Return [X, Y] of the center of cell containing provided text 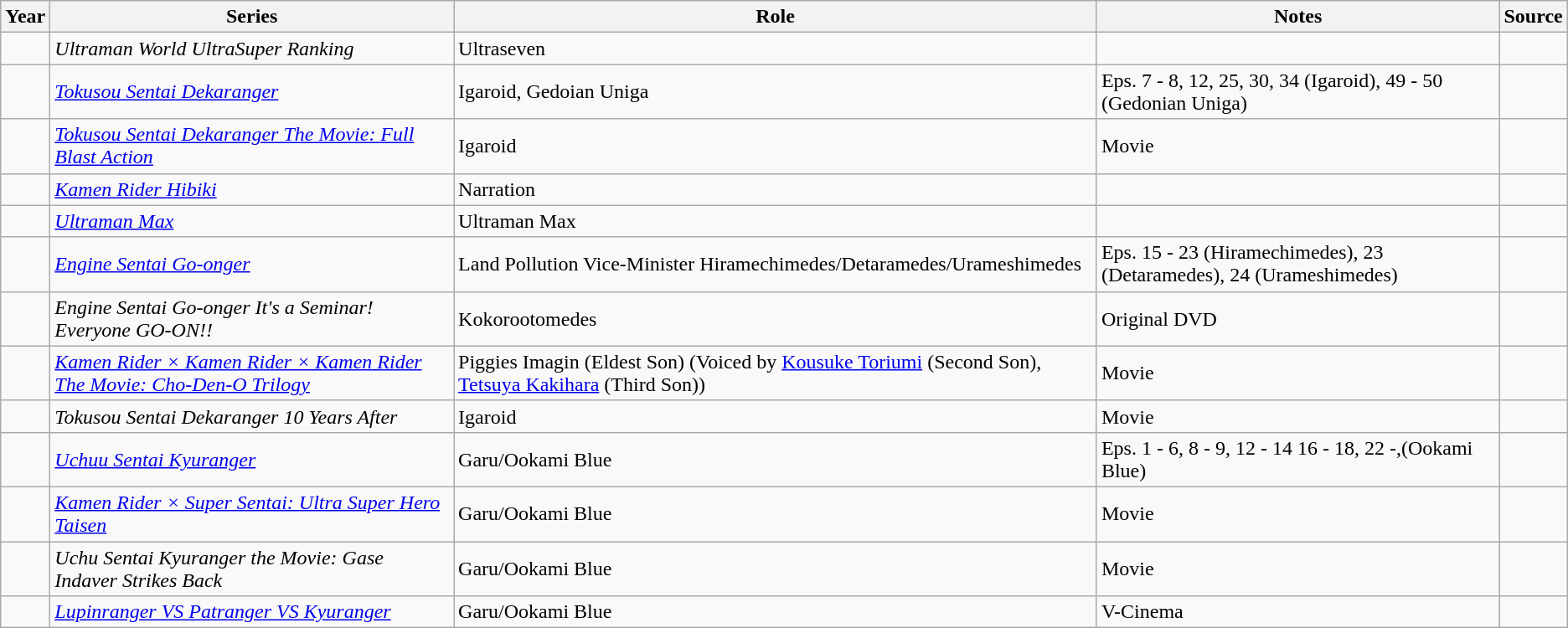
Piggies Imagin (Eldest Son) (Voiced by Kousuke Toriumi (Second Son), Tetsuya Kakihara (Third Son)) [776, 373]
Kokorootomedes [776, 318]
Ultraman World UltraSuper Ranking [252, 49]
Kamen Rider × Super Sentai: Ultra Super Hero Taisen [252, 514]
Eps. 1 - 6, 8 - 9, 12 - 14 16 - 18, 22 -,(Ookami Blue) [1298, 459]
V-Cinema [1298, 612]
Original DVD [1298, 318]
Kamen Rider × Kamen Rider × Kamen Rider The Movie: Cho-Den-O Trilogy [252, 373]
Uchuu Sentai Kyuranger [252, 459]
Role [776, 17]
Tokusou Sentai Dekaranger 10 Years After [252, 416]
Engine Sentai Go-onger [252, 265]
Eps. 15 - 23 (Hiramechimedes), 23 (Detaramedes), 24 (Urameshimedes) [1298, 265]
Kamen Rider Hibiki [252, 189]
Uchu Sentai Kyuranger the Movie: Gase Indaver Strikes Back [252, 568]
Series [252, 17]
Notes [1298, 17]
Year [25, 17]
Ultraseven [776, 49]
Source [1533, 17]
Tokusou Sentai Dekaranger The Movie: Full Blast Action [252, 146]
Eps. 7 - 8, 12, 25, 30, 34 (Igaroid), 49 - 50 (Gedonian Uniga) [1298, 92]
Igaroid, Gedoian Uniga [776, 92]
Land Pollution Vice-Minister Hiramechimedes/Detaramedes/Urameshimedes [776, 265]
Lupinranger VS Patranger VS Kyuranger [252, 612]
Tokusou Sentai Dekaranger [252, 92]
Narration [776, 189]
Engine Sentai Go-onger It's a Seminar! Everyone GO-ON!! [252, 318]
